Locate the cell with the specified text and output its [x, y] center coordinate. 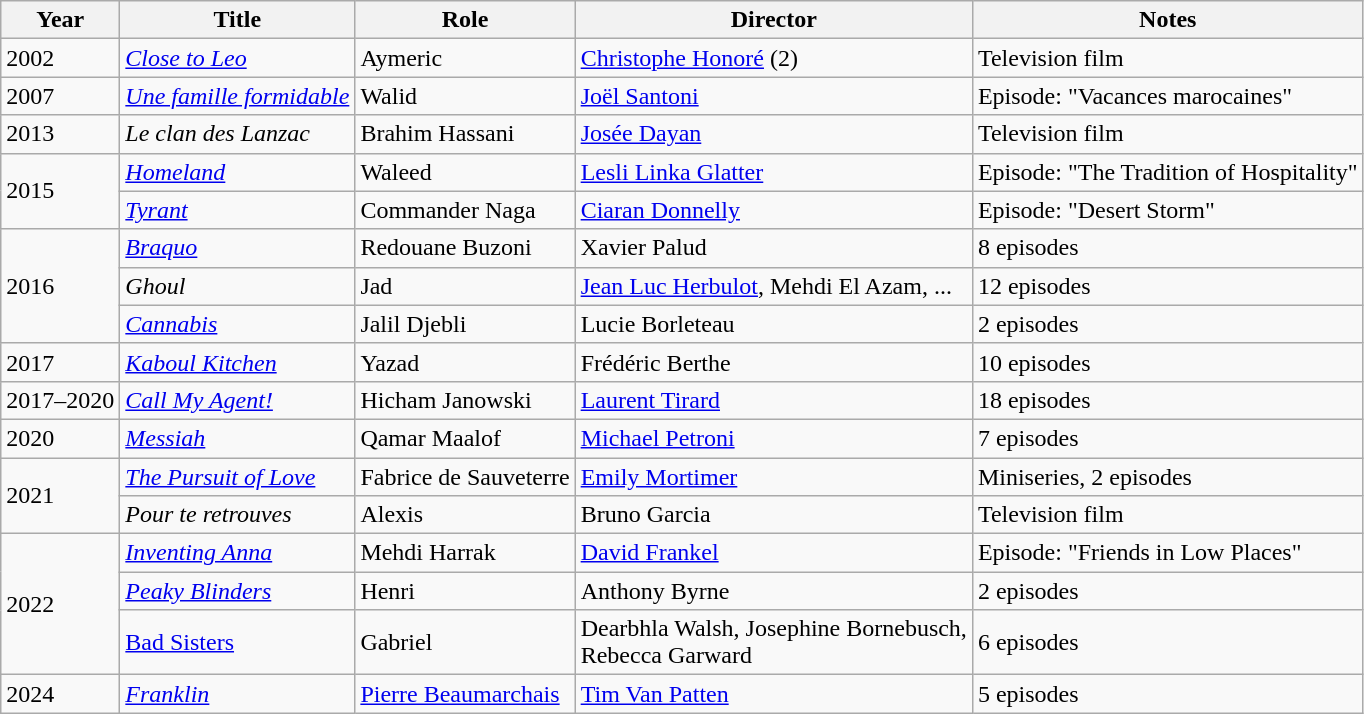
Lucie Borleteau [774, 324]
2013 [60, 134]
12 episodes [1168, 286]
Le clan des Lanzac [238, 134]
Xavier Palud [774, 248]
Jean Luc Herbulot, Mehdi El Azam, ... [774, 286]
2015 [60, 191]
Fabrice de Sauveterre [465, 477]
Commander Naga [465, 210]
8 episodes [1168, 248]
Walid [465, 96]
Alexis [465, 515]
Title [238, 20]
Bruno Garcia [774, 515]
Joël Santoni [774, 96]
2024 [60, 694]
Year [60, 20]
Peaky Blinders [238, 591]
7 episodes [1168, 438]
Redouane Buzoni [465, 248]
Close to Leo [238, 58]
Jalil Djebli [465, 324]
Braquo [238, 248]
Laurent Tirard [774, 400]
Henri [465, 591]
2022 [60, 604]
2002 [60, 58]
Homeland [238, 172]
2016 [60, 286]
Bad Sisters [238, 642]
Yazad [465, 362]
Michael Petroni [774, 438]
Miniseries, 2 episodes [1168, 477]
Franklin [238, 694]
Pour te retrouves [238, 515]
2017 [60, 362]
2021 [60, 496]
Brahim Hassani [465, 134]
2020 [60, 438]
Dearbhla Walsh, Josephine Bornebusch, Rebecca Garward [774, 642]
Episode: "The Tradition of Hospitality" [1168, 172]
Director [774, 20]
Qamar Maalof [465, 438]
Lesli Linka Glatter [774, 172]
Kaboul Kitchen [238, 362]
David Frankel [774, 553]
Pierre Beaumarchais [465, 694]
6 episodes [1168, 642]
Ghoul [238, 286]
Call My Agent! [238, 400]
Frédéric Berthe [774, 362]
Mehdi Harrak [465, 553]
5 episodes [1168, 694]
2007 [60, 96]
Christophe Honoré (2) [774, 58]
Tyrant [238, 210]
Anthony Byrne [774, 591]
Waleed [465, 172]
2017–2020 [60, 400]
Notes [1168, 20]
Jad [465, 286]
Messiah [238, 438]
Cannabis [238, 324]
Gabriel [465, 642]
Ciaran Donnelly [774, 210]
Inventing Anna [238, 553]
18 episodes [1168, 400]
Josée Dayan [774, 134]
Tim Van Patten [774, 694]
Episode: "Vacances marocaines" [1168, 96]
Episode: "Friends in Low Places" [1168, 553]
Hicham Janowski [465, 400]
Emily Mortimer [774, 477]
Aymeric [465, 58]
Episode: "Desert Storm" [1168, 210]
10 episodes [1168, 362]
Role [465, 20]
The Pursuit of Love [238, 477]
Une famille formidable [238, 96]
